Determine the [x, y] coordinate at the center of the cell enclosing the given text.  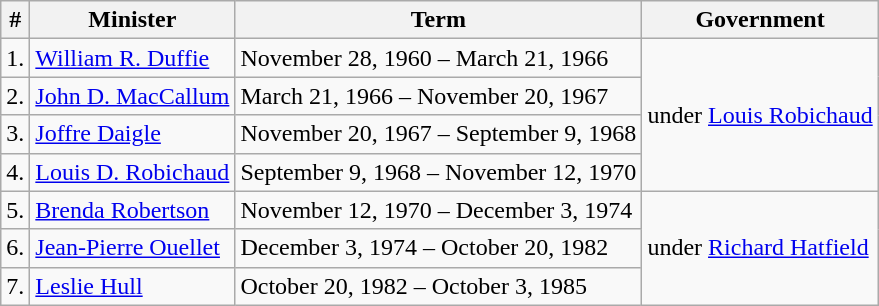
William R. Duffie [132, 58]
Brenda Robertson [132, 210]
6. [16, 248]
November 28, 1960 – March 21, 1966 [438, 58]
5. [16, 210]
March 21, 1966 – November 20, 1967 [438, 96]
# [16, 20]
under Richard Hatfield [760, 248]
Government [760, 20]
under Louis Robichaud [760, 115]
Joffre Daigle [132, 134]
3. [16, 134]
Leslie Hull [132, 286]
October 20, 1982 – October 3, 1985 [438, 286]
November 12, 1970 – December 3, 1974 [438, 210]
John D. MacCallum [132, 96]
Term [438, 20]
7. [16, 286]
Louis D. Robichaud [132, 172]
Minister [132, 20]
2. [16, 96]
November 20, 1967 – September 9, 1968 [438, 134]
Jean-Pierre Ouellet [132, 248]
December 3, 1974 – October 20, 1982 [438, 248]
September 9, 1968 – November 12, 1970 [438, 172]
4. [16, 172]
1. [16, 58]
